Extract the [X, Y] coordinate from the center of the cell holding the provided text.  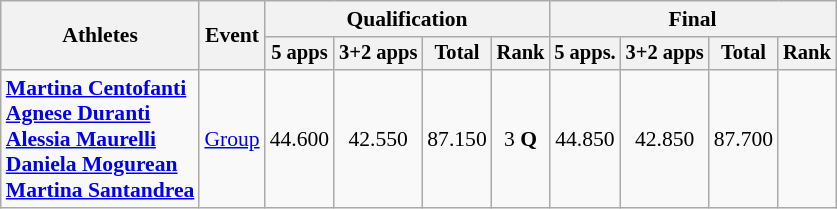
42.550 [378, 139]
Group [232, 139]
42.850 [665, 139]
Athletes [100, 36]
87.700 [744, 139]
44.850 [584, 139]
Event [232, 36]
Final [692, 19]
3 Q [521, 139]
Qualification [408, 19]
5 apps. [584, 54]
87.150 [456, 139]
44.600 [300, 139]
5 apps [300, 54]
Martina CentofantiAgnese DurantiAlessia MaurelliDaniela MogureanMartina Santandrea [100, 139]
